Detect which cell encompasses the target text, then output its (x, y) center coordinate. 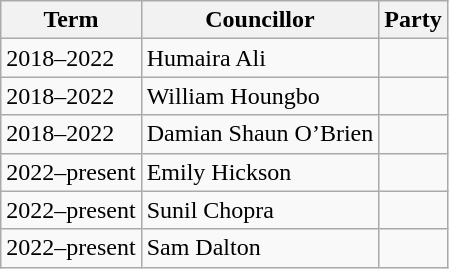
William Houngbo (260, 96)
Party (413, 20)
Councillor (260, 20)
Sunil Chopra (260, 210)
Term (71, 20)
Damian Shaun O’Brien (260, 134)
Emily Hickson (260, 172)
Sam Dalton (260, 248)
Humaira Ali (260, 58)
